Capture the cell that displays the provided text and extract its [x, y] central coordinate. 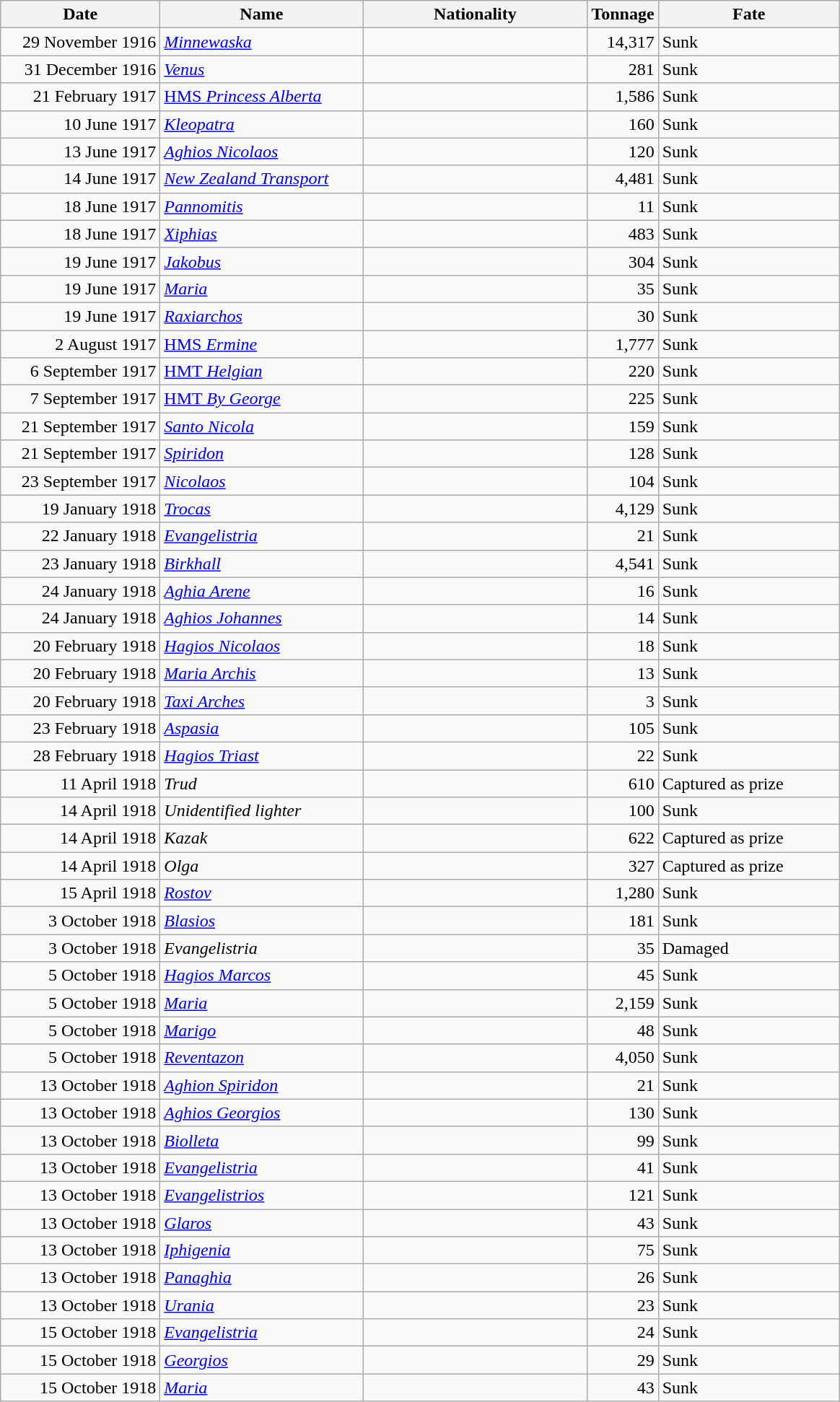
22 [623, 755]
Tonnage [623, 14]
159 [623, 426]
11 April 1918 [81, 783]
45 [623, 976]
1,777 [623, 344]
Taxi Arches [261, 701]
160 [623, 124]
Minnewaska [261, 42]
3 [623, 701]
Trud [261, 783]
Panaghia [261, 1278]
Nationality [475, 14]
HMT Helgian [261, 372]
Damaged [749, 948]
16 [623, 591]
Rostov [261, 893]
28 February 1918 [81, 755]
Date [81, 14]
281 [623, 69]
Kleopatra [261, 124]
24 [623, 1333]
Aghion Spiridon [261, 1085]
Venus [261, 69]
10 June 1917 [81, 124]
1,280 [623, 893]
Iphigenia [261, 1250]
4,541 [623, 564]
6 September 1917 [81, 372]
Birkhall [261, 564]
29 November 1916 [81, 42]
Hagios Nicolaos [261, 646]
Trocas [261, 509]
48 [623, 1030]
225 [623, 399]
4,481 [623, 179]
Maria Archis [261, 673]
4,050 [623, 1058]
New Zealand Transport [261, 179]
Unidentified lighter [261, 811]
Urania [261, 1305]
4,129 [623, 509]
14,317 [623, 42]
Aghios Georgios [261, 1113]
Pannomitis [261, 206]
Xiphias [261, 234]
HMT By George [261, 399]
220 [623, 372]
2,159 [623, 1003]
181 [623, 921]
120 [623, 152]
622 [623, 838]
23 January 1918 [81, 564]
22 January 1918 [81, 536]
304 [623, 261]
Kazak [261, 838]
Santo Nicola [261, 426]
26 [623, 1278]
105 [623, 728]
23 [623, 1305]
121 [623, 1195]
7 September 1917 [81, 399]
Aghia Arene [261, 591]
Fate [749, 14]
14 [623, 618]
130 [623, 1113]
29 [623, 1360]
75 [623, 1250]
Hagios Triast [261, 755]
Biolleta [261, 1140]
31 December 1916 [81, 69]
13 June 1917 [81, 152]
Aghios Nicolaos [261, 152]
327 [623, 866]
14 June 1917 [81, 179]
13 [623, 673]
99 [623, 1140]
Spiridon [261, 454]
Evangelistrios [261, 1195]
HMS Princess Alberta [261, 97]
15 April 1918 [81, 893]
18 [623, 646]
Olga [261, 866]
Jakobus [261, 261]
Raxiarchos [261, 316]
128 [623, 454]
30 [623, 316]
Aspasia [261, 728]
Nicolaos [261, 481]
Marigo [261, 1030]
Aghios Johannes [261, 618]
23 September 1917 [81, 481]
11 [623, 206]
Name [261, 14]
23 February 1918 [81, 728]
Georgios [261, 1360]
2 August 1917 [81, 344]
41 [623, 1167]
Blasios [261, 921]
483 [623, 234]
19 January 1918 [81, 509]
610 [623, 783]
HMS Ermine [261, 344]
Hagios Marcos [261, 976]
1,586 [623, 97]
Glaros [261, 1223]
104 [623, 481]
Reventazon [261, 1058]
21 February 1917 [81, 97]
100 [623, 811]
